Search for the cell housing the specified text and yield its [X, Y] center coordinate. 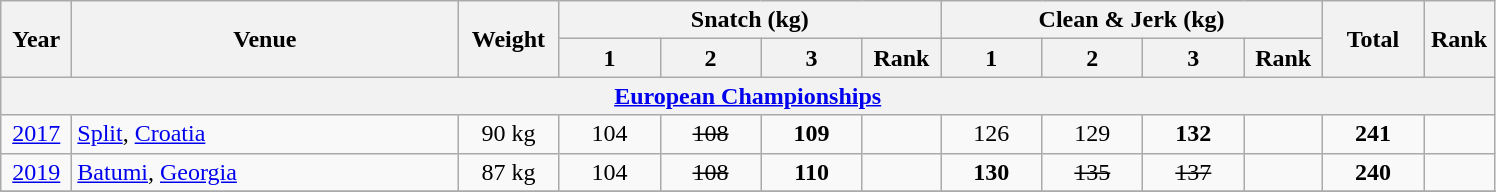
240 [1372, 172]
137 [1194, 172]
241 [1372, 134]
126 [992, 134]
2019 [36, 172]
Venue [265, 39]
87 kg [508, 172]
Clean & Jerk (kg) [1132, 20]
Split, Croatia [265, 134]
European Championships [748, 96]
Total [1372, 39]
Batumi, Georgia [265, 172]
130 [992, 172]
90 kg [508, 134]
Snatch (kg) [750, 20]
109 [812, 134]
110 [812, 172]
Weight [508, 39]
132 [1194, 134]
2017 [36, 134]
Year [36, 39]
135 [1092, 172]
129 [1092, 134]
